Find where the given text appears and provide that cell's center as (x, y) coordinate. 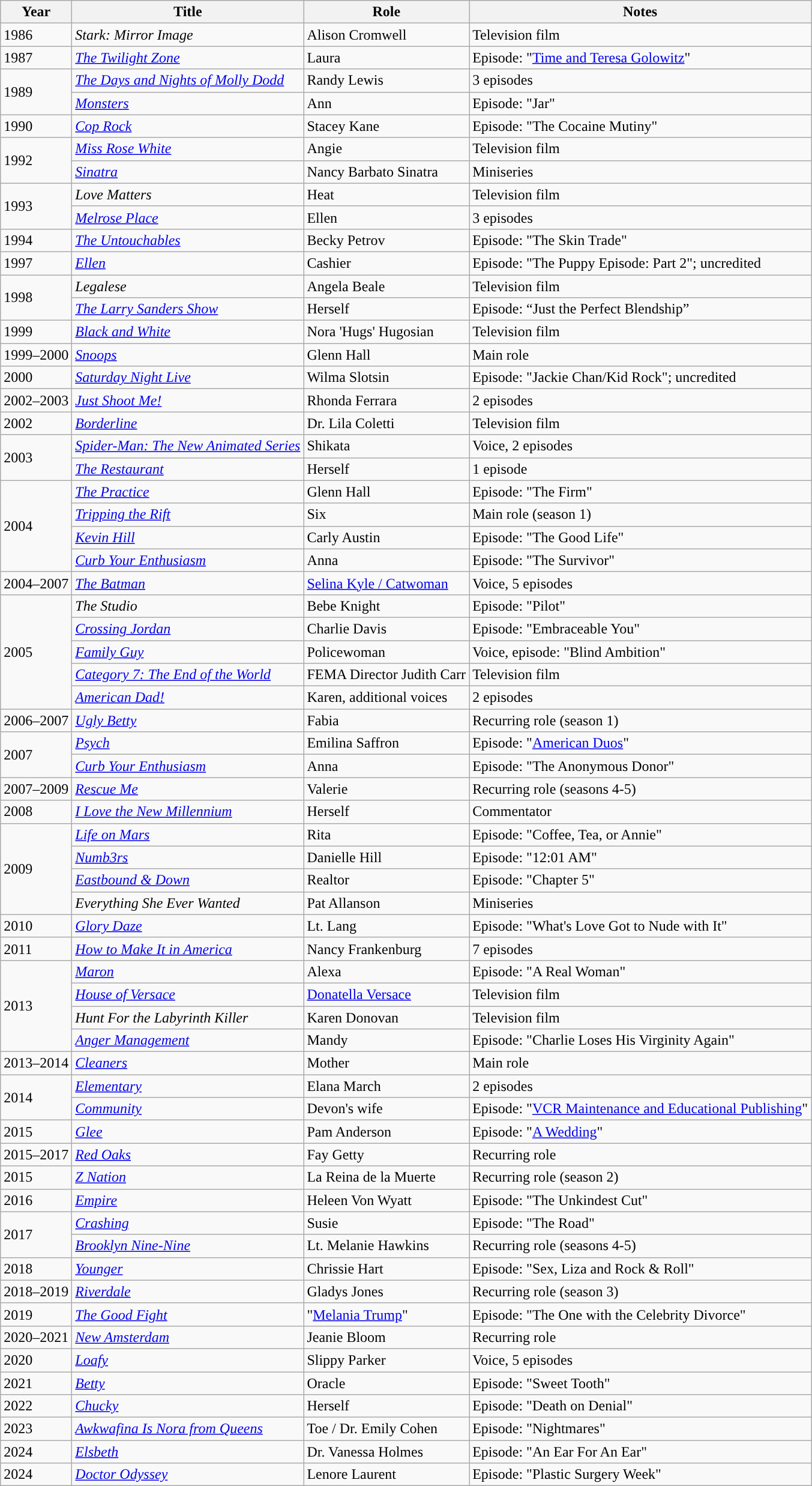
2020–2021 (36, 1337)
2007 (36, 755)
2020 (36, 1360)
Carly Austin (386, 537)
Becky Petrov (386, 240)
Six (386, 515)
Episode: "What's Love Got to Nude with It" (640, 926)
Episode: "VCR Maintenance and Educational Publishing" (640, 1109)
The Batman (188, 583)
Cashier (386, 263)
Black and White (188, 332)
Alexa (386, 971)
Emilina Saffron (386, 743)
The Studio (188, 606)
7 episodes (640, 949)
Heleen Von Wyatt (386, 1200)
Younger (188, 1269)
2002 (36, 423)
Lt. Lang (386, 926)
Episode: "A Real Woman" (640, 971)
Main role (season 1) (640, 515)
Monsters (188, 103)
Cop Rock (188, 126)
Kevin Hill (188, 537)
2017 (36, 1234)
1993 (36, 206)
Episode: "Chapter 5" (640, 880)
2003 (36, 458)
Nora 'Hugs' Hugosian (386, 332)
1989 (36, 92)
Crashing (188, 1223)
Episode: "Death on Denial" (640, 1406)
Episode: "Nightmares" (640, 1429)
Voice, 2 episodes (640, 446)
Stark: Mirror Image (188, 35)
Episode: "Pilot" (640, 606)
Betty (188, 1383)
Mother (386, 1063)
Susie (386, 1223)
The Untouchables (188, 240)
The Twilight Zone (188, 58)
Loafy (188, 1360)
Voice, episode: "Blind Ambition" (640, 651)
Family Guy (188, 651)
Lt. Melanie Hawkins (386, 1246)
Bebe Knight (386, 606)
Tripping the Rift (188, 515)
Dr. Vanessa Holmes (386, 1452)
Donatella Versace (386, 994)
Wilma Slotsin (386, 378)
Red Oaks (188, 1155)
2007–2009 (36, 789)
"Melania Trump" (386, 1314)
Charlie Davis (386, 629)
Elana March (386, 1086)
2010 (36, 926)
I Love the New Millennium (188, 812)
Mandy (386, 1041)
2014 (36, 1098)
Jeanie Bloom (386, 1337)
Elementary (188, 1086)
Stacey Kane (386, 126)
2022 (36, 1406)
Recurring role (season 3) (640, 1291)
Sinatra (188, 172)
2019 (36, 1314)
Ugly Betty (188, 720)
Lenore Laurent (386, 1475)
1994 (36, 240)
Everything She Ever Wanted (188, 903)
1990 (36, 126)
Numb3rs (188, 857)
Episode: "The Good Life" (640, 537)
Glory Daze (188, 926)
Fabia (386, 720)
Crossing Jordan (188, 629)
2000 (36, 378)
The Practice (188, 492)
Policewoman (386, 651)
Episode: "Sex, Liza and Rock & Roll" (640, 1269)
1987 (36, 58)
1986 (36, 35)
Episode: "An Ear For An Ear" (640, 1452)
The Larry Sanders Show (188, 309)
2011 (36, 949)
1992 (36, 160)
Role (386, 12)
Notes (640, 12)
Realtor (386, 880)
Fay Getty (386, 1155)
How to Make It in America (188, 949)
Maron (188, 971)
Elsbeth (188, 1452)
Riverdale (188, 1291)
FEMA Director Judith Carr (386, 675)
House of Versace (188, 994)
Glee (188, 1132)
Episode: "Coffee, Tea, or Annie" (640, 835)
Saturday Night Live (188, 378)
Commentator (640, 812)
2005 (36, 651)
1998 (36, 298)
Chrissie Hart (386, 1269)
Rita (386, 835)
Valerie (386, 789)
2004–2007 (36, 583)
1 episode (640, 469)
Category 7: The End of the World (188, 675)
Episode: "The Unkindest Cut" (640, 1200)
1999 (36, 332)
Year (36, 12)
Episode: "The Skin Trade" (640, 240)
Episode: "Jar" (640, 103)
2021 (36, 1383)
Danielle Hill (386, 857)
Angela Beale (386, 286)
2004 (36, 526)
Episode: "12:01 AM" (640, 857)
2013 (36, 1006)
Angie (386, 149)
Rhonda Ferrara (386, 400)
Episode: "Jackie Chan/Kid Rock"; uncredited (640, 378)
Snoops (188, 355)
2018–2019 (36, 1291)
Melrose Place (188, 217)
Community (188, 1109)
Episode: "Plastic Surgery Week" (640, 1475)
Nancy Barbato Sinatra (386, 172)
Episode: "The Puppy Episode: Part 2"; uncredited (640, 263)
Episode: "The Cocaine Mutiny" (640, 126)
The Good Fight (188, 1314)
Recurring role (season 2) (640, 1177)
Chucky (188, 1406)
Karen Donovan (386, 1018)
Dr. Lila Coletti (386, 423)
2013–2014 (36, 1063)
Episode: "The Survivor" (640, 560)
Episode: "The Road" (640, 1223)
2009 (36, 869)
1999–2000 (36, 355)
Episode: "Embraceable You" (640, 629)
Slippy Parker (386, 1360)
Awkwafina Is Nora from Queens (188, 1429)
Anger Management (188, 1041)
Empire (188, 1200)
2016 (36, 1200)
Eastbound & Down (188, 880)
Love Matters (188, 195)
The Days and Nights of Molly Dodd (188, 80)
The Restaurant (188, 469)
Miss Rose White (188, 149)
Just Shoot Me! (188, 400)
2015–2017 (36, 1155)
Pam Anderson (386, 1132)
Life on Mars (188, 835)
Episode: "Time and Teresa Golowitz" (640, 58)
Cleaners (188, 1063)
Rescue Me (188, 789)
Gladys Jones (386, 1291)
Episode: "The Anonymous Donor" (640, 766)
Title (188, 12)
Devon's wife (386, 1109)
Selina Kyle / Catwoman (386, 583)
Episode: "A Wedding" (640, 1132)
Spider-Man: The New Animated Series (188, 446)
1997 (36, 263)
2018 (36, 1269)
2023 (36, 1429)
2006–2007 (36, 720)
Oracle (386, 1383)
Shikata (386, 446)
Heat (386, 195)
Doctor Odyssey (188, 1475)
2008 (36, 812)
Episode: "The One with the Celebrity Divorce" (640, 1314)
Legalese (188, 286)
Brooklyn Nine-Nine (188, 1246)
Ann (386, 103)
Episode: "American Duos" (640, 743)
American Dad! (188, 698)
Hunt For the Labyrinth Killer (188, 1018)
Episode: "Sweet Tooth" (640, 1383)
2002–2003 (36, 400)
Alison Cromwell (386, 35)
Z Nation (188, 1177)
Borderline (188, 423)
New Amsterdam (188, 1337)
Episode: “Just the Perfect Blendship” (640, 309)
Nancy Frankenburg (386, 949)
Randy Lewis (386, 80)
Psych (188, 743)
Karen, additional voices (386, 698)
Laura (386, 58)
Episode: "Charlie Loses His Virginity Again" (640, 1041)
Pat Allanson (386, 903)
La Reina de la Muerte (386, 1177)
Episode: "The Firm" (640, 492)
Toe / Dr. Emily Cohen (386, 1429)
Recurring role (season 1) (640, 720)
